Determine the (x, y) coordinate at the center of the cell enclosing the given text.  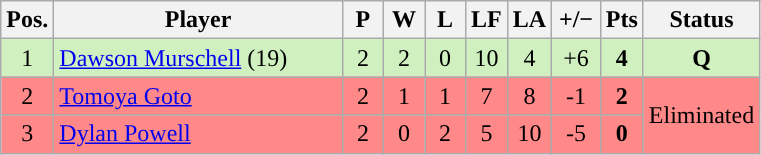
+/− (576, 20)
LF (487, 20)
-1 (576, 96)
Dawson Murschell (19) (198, 58)
P (362, 20)
LA (529, 20)
Dylan Powell (198, 134)
L (444, 20)
Status (701, 20)
Pts (622, 20)
7 (487, 96)
8 (529, 96)
Eliminated (701, 115)
5 (487, 134)
3 (28, 134)
Pos. (28, 20)
+6 (576, 58)
-5 (576, 134)
Q (701, 58)
W (404, 20)
Player (198, 20)
Tomoya Goto (198, 96)
